Search for the cell housing the specified text and yield its (x, y) center coordinate. 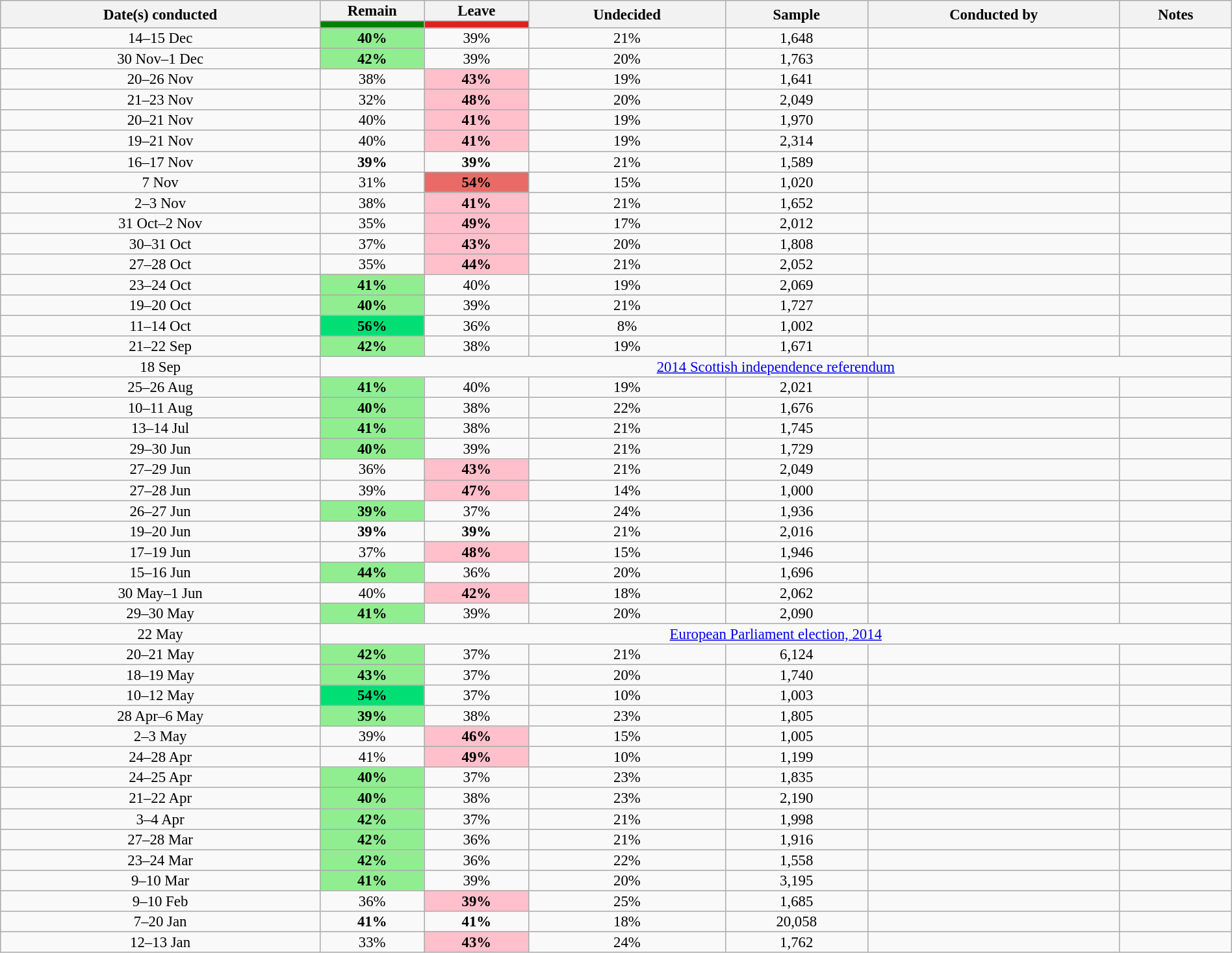
7–20 Jan (160, 922)
2,012 (797, 223)
1,740 (797, 675)
20–21 May (160, 655)
9–10 Feb (160, 901)
1,000 (797, 490)
17–19 Jun (160, 552)
1,727 (797, 306)
19–20 Oct (160, 306)
2,069 (797, 285)
1,003 (797, 696)
1,970 (797, 121)
11–14 Oct (160, 326)
13–14 Jul (160, 428)
30 Nov–1 Dec (160, 59)
7 Nov (160, 182)
14–15 Dec (160, 38)
1,805 (797, 716)
Remain (372, 11)
1,946 (797, 552)
1,685 (797, 901)
23–24 Mar (160, 860)
27–28 Oct (160, 265)
2,016 (797, 531)
27–28 Mar (160, 839)
24–25 Apr (160, 777)
25% (628, 901)
2,062 (797, 593)
20–21 Nov (160, 121)
2–3 Nov (160, 203)
1,696 (797, 573)
9–10 Mar (160, 880)
8% (628, 326)
1,652 (797, 203)
1,641 (797, 79)
1,763 (797, 59)
27–29 Jun (160, 470)
22 May (160, 634)
2014 Scottish independence referendum (776, 367)
6,124 (797, 655)
20,058 (797, 922)
19–21 Nov (160, 141)
10–12 May (160, 696)
18 Sep (160, 367)
10–11 Aug (160, 408)
47% (477, 490)
3,195 (797, 880)
18–19 May (160, 675)
Notes (1175, 14)
21–23 Nov (160, 100)
1,648 (797, 38)
33% (372, 942)
27–28 Jun (160, 490)
26–27 Jun (160, 511)
21–22 Sep (160, 346)
2–3 May (160, 737)
Conducted by (994, 14)
Sample (797, 14)
2,090 (797, 614)
3–4 Apr (160, 819)
2,052 (797, 265)
31% (372, 182)
12–13 Jan (160, 942)
23–24 Oct (160, 285)
29–30 May (160, 614)
28 Apr–6 May (160, 716)
1,558 (797, 860)
1,020 (797, 182)
1,762 (797, 942)
30–31 Oct (160, 244)
European Parliament election, 2014 (776, 634)
1,745 (797, 428)
20–26 Nov (160, 79)
1,998 (797, 819)
2,190 (797, 798)
16–17 Nov (160, 162)
1,729 (797, 449)
32% (372, 100)
Date(s) conducted (160, 14)
1,835 (797, 777)
29–30 Jun (160, 449)
21–22 Apr (160, 798)
Leave (477, 11)
25–26 Aug (160, 387)
30 May–1 Jun (160, 593)
1,916 (797, 839)
2,021 (797, 387)
1,936 (797, 511)
46% (477, 737)
Undecided (628, 14)
56% (372, 326)
1,199 (797, 757)
24–28 Apr (160, 757)
14% (628, 490)
2,314 (797, 141)
19–20 Jun (160, 531)
1,002 (797, 326)
1,589 (797, 162)
1,005 (797, 737)
1,671 (797, 346)
15–16 Jun (160, 573)
1,676 (797, 408)
31 Oct–2 Nov (160, 223)
1,808 (797, 244)
17% (628, 223)
